Provide the (x, y) coordinate of the cell's center where the given text is located.  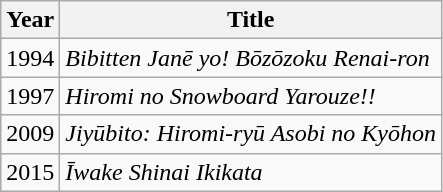
2009 (30, 134)
2015 (30, 172)
Year (30, 20)
Title (251, 20)
Hiromi no Snowboard Yarouze!! (251, 96)
1994 (30, 58)
Bibitten Janē yo! Bōzōzoku Renai-ron (251, 58)
Jiyūbito: Hiromi-ryū Asobi no Kyōhon (251, 134)
Īwake Shinai Ikikata (251, 172)
1997 (30, 96)
